Identify which cell holds the provided text, then report its [X, Y] central coordinate. 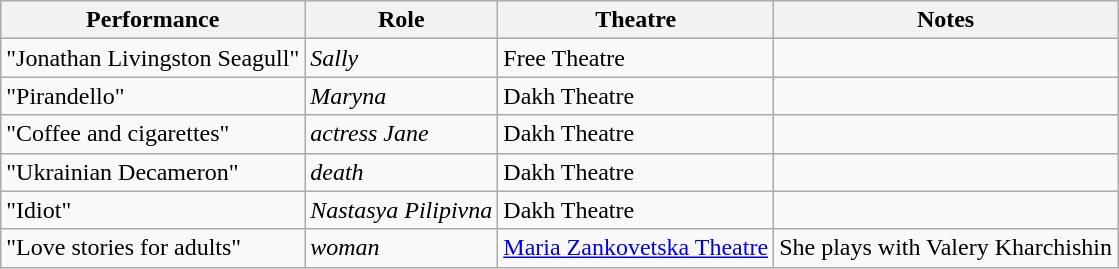
Maria Zankovetska Theatre [636, 248]
Notes [946, 20]
death [402, 172]
"Coffee and cigarettes" [153, 134]
"Pirandello" [153, 96]
Theatre [636, 20]
She plays with Valery Kharchishin [946, 248]
"Ukrainian Decameron" [153, 172]
"Idiot" [153, 210]
Role [402, 20]
"Love stories for adults" [153, 248]
Sally [402, 58]
woman [402, 248]
actress Jane [402, 134]
"Jonathan Livingston Seagull" [153, 58]
Maryna [402, 96]
Performance [153, 20]
Nastasya Pilipivna [402, 210]
Free Theatre [636, 58]
